Detect which cell encompasses the target text, then output its (X, Y) center coordinate. 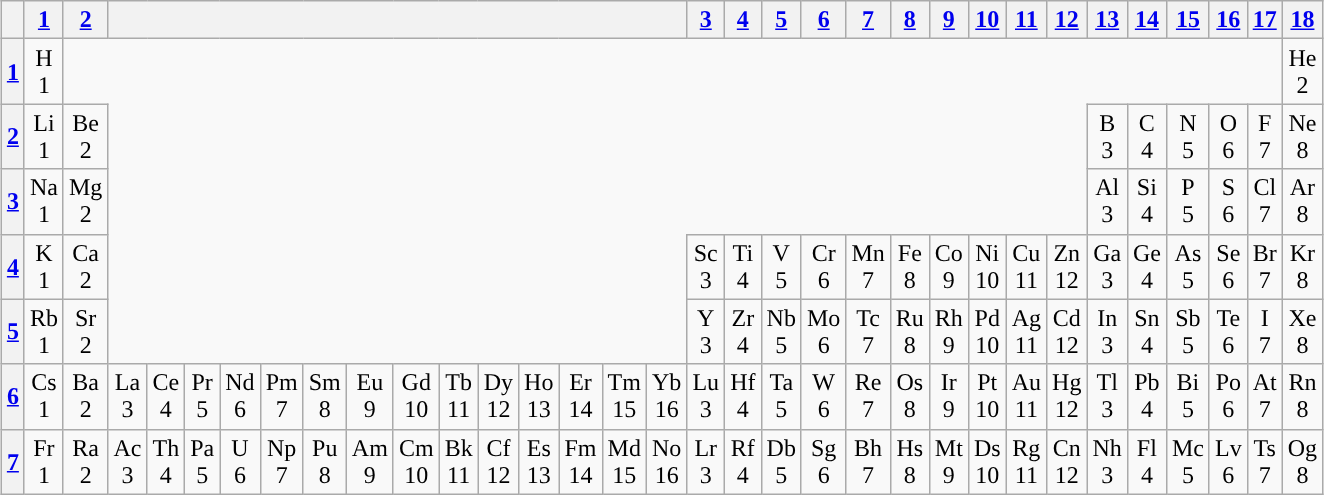
Ge4 (1146, 266)
P5 (1188, 202)
Cm10 (416, 462)
11 (1026, 20)
Sr2 (85, 332)
10 (987, 20)
Pd10 (987, 332)
Lu3 (706, 396)
Cl7 (1264, 202)
Mt9 (948, 462)
8 (910, 20)
Bk11 (458, 462)
Nb5 (781, 332)
Mg2 (85, 202)
At7 (1264, 396)
18 (1302, 20)
Gd10 (416, 396)
Rh9 (948, 332)
17 (1264, 20)
14 (1146, 20)
Yb16 (666, 396)
Rn8 (1302, 396)
Y3 (706, 332)
Ag11 (1026, 332)
Hg12 (1067, 396)
Fe8 (910, 266)
Al3 (1107, 202)
Eu9 (370, 396)
Es13 (539, 462)
Pt10 (987, 396)
As5 (1188, 266)
15 (1188, 20)
S6 (1228, 202)
Au11 (1026, 396)
Na1 (44, 202)
Pr5 (202, 396)
Ar8 (1302, 202)
Bi5 (1188, 396)
Ac3 (128, 462)
Th4 (166, 462)
Rf4 (743, 462)
Ti4 (743, 266)
Pa5 (202, 462)
K1 (44, 266)
Mc5 (1188, 462)
Ra2 (85, 462)
Kr8 (1302, 266)
Sm8 (324, 396)
Og8 (1302, 462)
Bh7 (868, 462)
Rb1 (44, 332)
Li1 (44, 136)
Mo6 (823, 332)
Pm7 (282, 396)
16 (1228, 20)
Ho13 (539, 396)
Db5 (781, 462)
Ne8 (1302, 136)
Sn4 (1146, 332)
Dy12 (498, 396)
Cu11 (1026, 266)
Ce4 (166, 396)
Ts7 (1264, 462)
C4 (1146, 136)
Co9 (948, 266)
B3 (1107, 136)
V5 (781, 266)
Fl4 (1146, 462)
La3 (128, 396)
Sb5 (1188, 332)
F7 (1264, 136)
Nd6 (240, 396)
Lr3 (706, 462)
Fr1 (44, 462)
Md15 (624, 462)
Tm15 (624, 396)
Po6 (1228, 396)
Np7 (282, 462)
Zr4 (743, 332)
9 (948, 20)
Tc7 (868, 332)
Br7 (1264, 266)
Se6 (1228, 266)
N5 (1188, 136)
Ba2 (85, 396)
12 (1067, 20)
Sc3 (706, 266)
Ni10 (987, 266)
Fm14 (580, 462)
Os8 (910, 396)
Lv6 (1228, 462)
U6 (240, 462)
Zn12 (1067, 266)
Be2 (85, 136)
Ca2 (85, 266)
Re7 (868, 396)
Cf12 (498, 462)
Cs1 (44, 396)
Am9 (370, 462)
Pu8 (324, 462)
Nh3 (1107, 462)
Ta5 (781, 396)
Tb11 (458, 396)
Tl3 (1107, 396)
No16 (666, 462)
Si4 (1146, 202)
Ga3 (1107, 266)
He2 (1302, 72)
Cr6 (823, 266)
Te6 (1228, 332)
Ir9 (948, 396)
Hf4 (743, 396)
Pb4 (1146, 396)
I7 (1264, 332)
O6 (1228, 136)
Ds10 (987, 462)
Xe8 (1302, 332)
Cn12 (1067, 462)
Hs8 (910, 462)
Cd12 (1067, 332)
In3 (1107, 332)
W6 (823, 396)
13 (1107, 20)
H1 (44, 72)
Sg6 (823, 462)
Ru8 (910, 332)
Mn7 (868, 266)
Rg11 (1026, 462)
Er14 (580, 396)
